Extract the (X, Y) coordinate from the center of the cell holding the provided text.  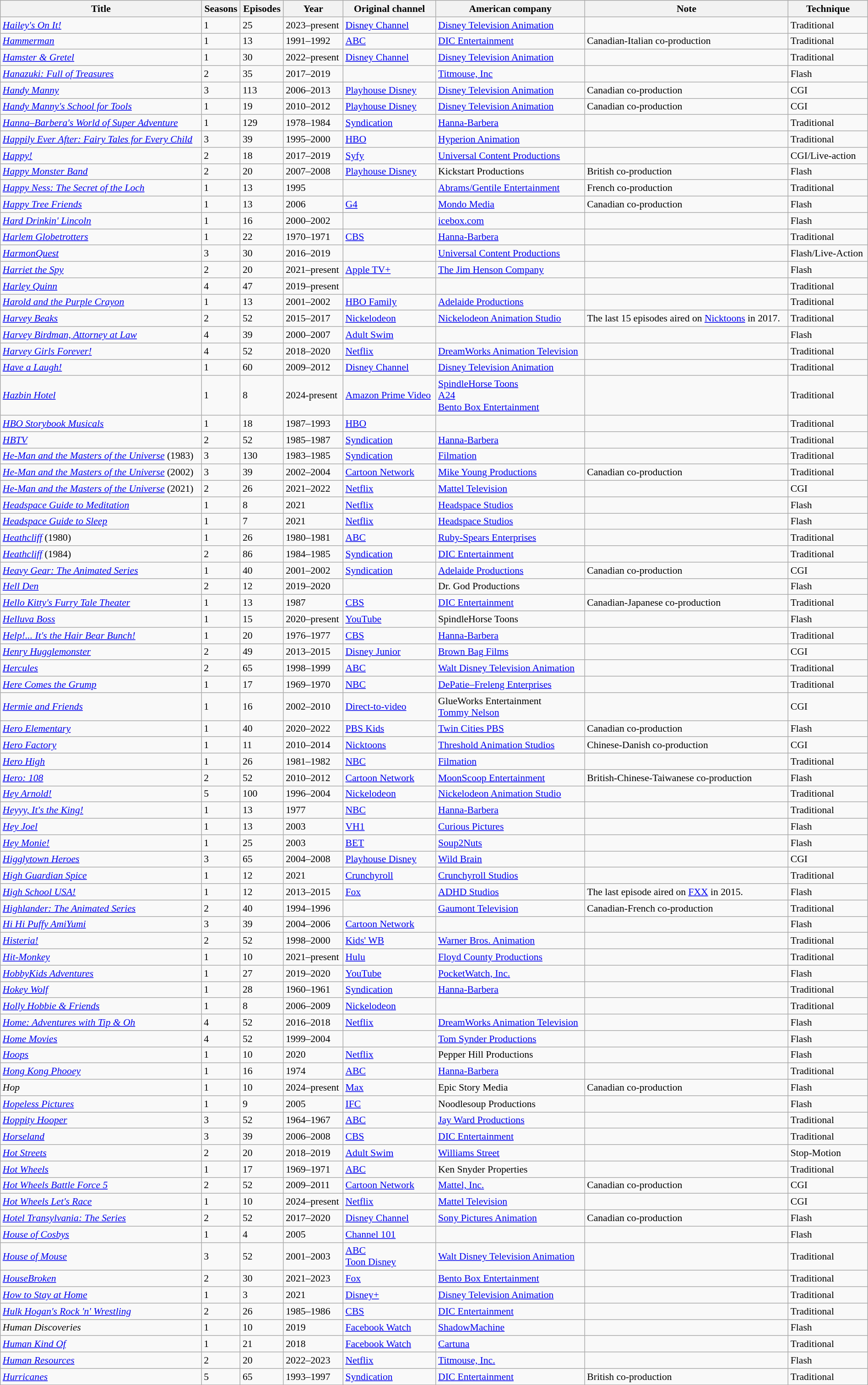
Home: Adventures with Tip & Oh (101, 1022)
Harley Quinn (101, 286)
1984–1985 (313, 554)
Title (101, 9)
Amazon Prime Video (389, 396)
Seasons (221, 9)
11 (262, 745)
1995 (313, 188)
Headspace Guide to Sleep (101, 521)
Home Movies (101, 1039)
British-Chinese-Taiwanese co-production (686, 778)
Hailey's On It! (101, 25)
PocketWatch, Inc. (510, 973)
1993–1997 (313, 1377)
113 (262, 90)
IFC (389, 1104)
Human Discoveries (101, 1328)
2021–2023 (313, 1279)
Hop (101, 1088)
Hot Wheels (101, 1169)
Kids' WB (389, 941)
1964–1967 (313, 1120)
22 (262, 237)
27 (262, 973)
Hanna–Barbera's World of Super Adventure (101, 123)
Dr. God Productions (510, 587)
2018–2020 (313, 351)
Hello Kitty's Furry Tale Theater (101, 603)
Hoppity Hooper (101, 1120)
2020 (313, 1055)
Harvey Birdman, Attorney at Law (101, 335)
Hey Monie! (101, 843)
Highlander: The Animated Series (101, 908)
1977 (313, 810)
2018–2019 (313, 1153)
Twin Cities PBS (510, 729)
Crunchyroll Studios (510, 876)
129 (262, 123)
Hotel Transylvania: The Series (101, 1218)
Wild Brain (510, 859)
1999–2004 (313, 1039)
Hit-Monkey (101, 957)
2004–2006 (313, 924)
Bento Box Entertainment (510, 1279)
Henry Hugglemonster (101, 652)
Channel 101 (389, 1234)
28 (262, 990)
Tom Synder Productions (510, 1039)
High School USA! (101, 892)
Happy Tree Friends (101, 205)
Here Comes the Grump (101, 684)
2000–2007 (313, 335)
Heyyy, It's the King! (101, 810)
The Jim Henson Company (510, 270)
1998–1999 (313, 668)
icebox.com (510, 221)
CGI/Live-action (828, 156)
Hulk Hogan's Rock 'n' Wrestling (101, 1311)
SpindleHorse Toons (510, 619)
Hyperion Animation (510, 139)
Canadian-Italian co-production (686, 41)
Hi Hi Puffy AmiYumi (101, 924)
Have a Laugh! (101, 368)
Hazbin Hotel (101, 396)
Chinese-Danish co-production (686, 745)
35 (262, 74)
2018 (313, 1344)
2006–2013 (313, 90)
MoonScoop Entertainment (510, 778)
Abrams/Gentile Entertainment (510, 188)
2006–2008 (313, 1137)
1985–1987 (313, 440)
Harlem Globetrotters (101, 237)
1976–1977 (313, 635)
Harvey Girls Forever! (101, 351)
Handy Manny's School for Tools (101, 107)
2021–2022 (313, 489)
1985–1986 (313, 1311)
Sony Pictures Animation (510, 1218)
Floyd County Productions (510, 957)
Noodlesoup Productions (510, 1104)
Soup2Nuts (510, 843)
Help!... It's the Hair Bear Bunch! (101, 635)
BET (389, 843)
Episodes (262, 9)
HobbyKids Adventures (101, 973)
French co-production (686, 188)
Hulu (389, 957)
American company (510, 9)
Hot Wheels Let's Race (101, 1202)
Note (686, 9)
HBTV (101, 440)
86 (262, 554)
Human Kind Of (101, 1344)
Titmouse, Inc. (510, 1360)
Hey Arnold! (101, 794)
1978–1984 (313, 123)
Curious Pictures (510, 827)
2002–2010 (313, 707)
Histeria! (101, 941)
2020–2022 (313, 729)
2016–2018 (313, 1022)
2020–present (313, 619)
1994–1996 (313, 908)
1970–1971 (313, 237)
DePatie–Freleng Enterprises (510, 684)
Higglytown Heroes (101, 859)
Cartuna (510, 1344)
130 (262, 456)
Disney+ (389, 1295)
Ruby-Spears Enterprises (510, 538)
Hopeless Pictures (101, 1104)
2009–2012 (313, 368)
Headspace Guide to Meditation (101, 505)
2006–2009 (313, 1006)
9 (262, 1104)
Technique (828, 9)
2000–2002 (313, 221)
Hermie and Friends (101, 707)
7 (262, 521)
60 (262, 368)
Canadian-French co-production (686, 908)
Hot Streets (101, 1153)
SpindleHorse ToonsA24Bento Box Entertainment (510, 396)
49 (262, 652)
2004–2008 (313, 859)
Disney Junior (389, 652)
Human Resources (101, 1360)
Holly Hobbie & Friends (101, 1006)
1974 (313, 1071)
Hell Den (101, 587)
1969–1971 (313, 1169)
2022–present (313, 58)
He-Man and the Masters of the Universe (1983) (101, 456)
Hercules (101, 668)
2019 (313, 1328)
Mondo Media (510, 205)
Gaumont Television (510, 908)
1981–1982 (313, 761)
2001–2003 (313, 1256)
HouseBroken (101, 1279)
Williams Street (510, 1153)
He-Man and the Masters of the Universe (2021) (101, 489)
2006 (313, 205)
Handy Manny (101, 90)
Syfy (389, 156)
Hero Factory (101, 745)
The last 15 episodes aired on Nicktoons in 2017. (686, 319)
High Guardian Spice (101, 876)
2007–2008 (313, 172)
2022–2023 (313, 1360)
Hoops (101, 1055)
House of Cosbys (101, 1234)
2024-present (313, 396)
Heathcliff (1984) (101, 554)
1996–2004 (313, 794)
Titmouse, Inc (510, 74)
Heathcliff (1980) (101, 538)
1991–1992 (313, 41)
47 (262, 286)
Hanazuki: Full of Treasures (101, 74)
19 (262, 107)
1987–1993 (313, 424)
Mattel, Inc. (510, 1185)
Stop-Motion (828, 1153)
21 (262, 1344)
2023–present (313, 25)
Apple TV+ (389, 270)
Helluva Boss (101, 619)
Canadian-Japanese co-production (686, 603)
Horseland (101, 1137)
1969–1970 (313, 684)
15 (262, 619)
Year (313, 9)
1983–1985 (313, 456)
Brown Bag Films (510, 652)
VH1 (389, 827)
HarmonQuest (101, 254)
Mike Young Productions (510, 473)
He-Man and the Masters of the Universe (2002) (101, 473)
Hero: 108 (101, 778)
Happy! (101, 156)
2010–2014 (313, 745)
Hamster & Gretel (101, 58)
1987 (313, 603)
2019–present (313, 286)
Hammerman (101, 41)
100 (262, 794)
G4 (389, 205)
1980–1981 (313, 538)
Hard Drinkin' Lincoln (101, 221)
Happily Ever After: Fairy Tales for Every Child (101, 139)
Happy Ness: The Secret of the Loch (101, 188)
Hero High (101, 761)
Direct-to-video (389, 707)
Heavy Gear: The Animated Series (101, 570)
Warner Bros. Animation (510, 941)
Nicktoons (389, 745)
Epic Story Media (510, 1088)
GlueWorks EntertainmentTommy Nelson (510, 707)
2017–2020 (313, 1218)
1960–1961 (313, 990)
PBS Kids (389, 729)
ADHD Studios (510, 892)
Harvey Beaks (101, 319)
2016–2019 (313, 254)
Harold and the Purple Crayon (101, 302)
HBO Storybook Musicals (101, 424)
Jay Ward Productions (510, 1120)
1995–2000 (313, 139)
2015–2017 (313, 319)
Hokey Wolf (101, 990)
Original channel (389, 9)
Harriet the Spy (101, 270)
Threshold Animation Studios (510, 745)
HBO Family (389, 302)
House of Mouse (101, 1256)
ShadowMachine (510, 1328)
How to Stay at Home (101, 1295)
2002–2004 (313, 473)
Hurricanes (101, 1377)
Pepper Hill Productions (510, 1055)
Flash/Live-Action (828, 254)
Hot Wheels Battle Force 5 (101, 1185)
Kickstart Productions (510, 172)
The last episode aired on FXX in 2015. (686, 892)
ABCToon Disney (389, 1256)
Hong Kong Phooey (101, 1071)
Hero Elementary (101, 729)
Max (389, 1088)
Crunchyroll (389, 876)
Hey Joel (101, 827)
2009–2011 (313, 1185)
Happy Monster Band (101, 172)
Ken Snyder Properties (510, 1169)
1998–2000 (313, 941)
